Return the [x, y] coordinate for the center point of the cell that contains the specified text.  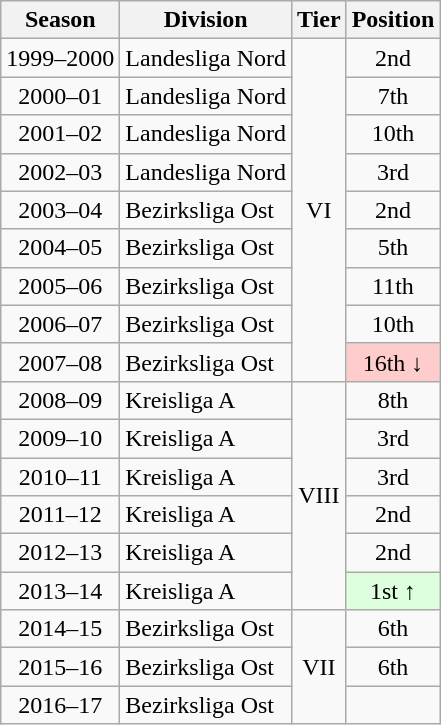
1999–2000 [60, 58]
16th ↓ [393, 362]
Tier [318, 20]
2005–06 [60, 286]
2013–14 [60, 591]
1st ↑ [393, 591]
VII [318, 667]
2011–12 [60, 515]
2003–04 [60, 210]
2012–13 [60, 553]
8th [393, 400]
11th [393, 286]
2007–08 [60, 362]
2001–02 [60, 134]
2008–09 [60, 400]
2000–01 [60, 96]
Division [206, 20]
VI [318, 210]
2016–17 [60, 705]
2014–15 [60, 629]
2002–03 [60, 172]
2004–05 [60, 248]
2015–16 [60, 667]
5th [393, 248]
7th [393, 96]
VIII [318, 495]
Position [393, 20]
2009–10 [60, 438]
2006–07 [60, 324]
Season [60, 20]
2010–11 [60, 477]
